Extract the [X, Y] coordinate from the center of the cell holding the provided text.  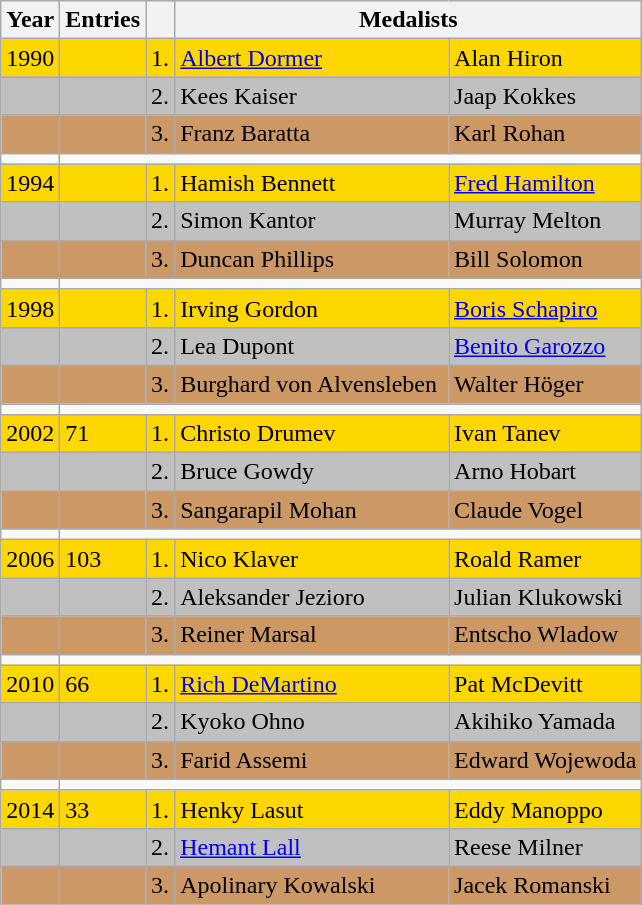
Bill Solomon [546, 259]
Jacek Romanski [546, 885]
66 [103, 684]
Burghard von Alvensleben [312, 384]
Julian Klukowski [546, 597]
Arno Hobart [546, 472]
1998 [30, 308]
2010 [30, 684]
Akihiko Yamada [546, 722]
Nico Klaver [312, 559]
Aleksander Jezioro [312, 597]
Claude Vogel [546, 510]
Walter Höger [546, 384]
1990 [30, 58]
Jaap Kokkes [546, 96]
Hamish Bennett [312, 183]
Sangarapil Mohan [312, 510]
Apolinary Kowalski [312, 885]
Franz Baratta [312, 134]
Karl Rohan [546, 134]
Fred Hamilton [546, 183]
33 [103, 809]
Irving Gordon [312, 308]
Entscho Wladow [546, 635]
Rich DeMartino [312, 684]
Reese Milner [546, 847]
Pat McDevitt [546, 684]
Benito Garozzo [546, 346]
Albert Dormer [312, 58]
Ivan Tanev [546, 434]
Murray Melton [546, 221]
2006 [30, 559]
Year [30, 20]
Christo Drumev [312, 434]
Henky Lasut [312, 809]
2014 [30, 809]
Duncan Phillips [312, 259]
Lea Dupont [312, 346]
103 [103, 559]
1994 [30, 183]
Entries [103, 20]
Boris Schapiro [546, 308]
Kyoko Ohno [312, 722]
71 [103, 434]
Edward Wojewoda [546, 760]
Roald Ramer [546, 559]
Reiner Marsal [312, 635]
Medalists [408, 20]
Bruce Gowdy [312, 472]
Hemant Lall [312, 847]
Farid Assemi [312, 760]
2002 [30, 434]
Alan Hiron [546, 58]
Eddy Manoppo [546, 809]
Simon Kantor [312, 221]
Kees Kaiser [312, 96]
